From the cell containing the given text, extract its center point as (x, y) coordinate. 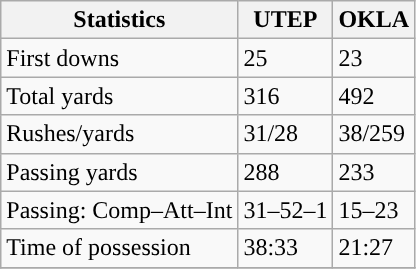
Total yards (120, 96)
UTEP (286, 20)
316 (286, 96)
23 (374, 58)
21:27 (374, 248)
First downs (120, 58)
Time of possession (120, 248)
Statistics (120, 20)
31–52–1 (286, 210)
288 (286, 172)
233 (374, 172)
38/259 (374, 134)
38:33 (286, 248)
Passing: Comp–Att–Int (120, 210)
OKLA (374, 20)
15–23 (374, 210)
25 (286, 58)
Rushes/yards (120, 134)
Passing yards (120, 172)
31/28 (286, 134)
492 (374, 96)
